Capture the cell that displays the provided text and extract its (X, Y) central coordinate. 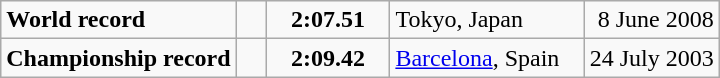
24 July 2003 (652, 58)
Tokyo, Japan (487, 20)
Barcelona, Spain (487, 58)
2:07.51 (328, 20)
8 June 2008 (652, 20)
World record (118, 20)
2:09.42 (328, 58)
Championship record (118, 58)
